For the text-containing cell, return its midpoint in (x, y) coordinate format. 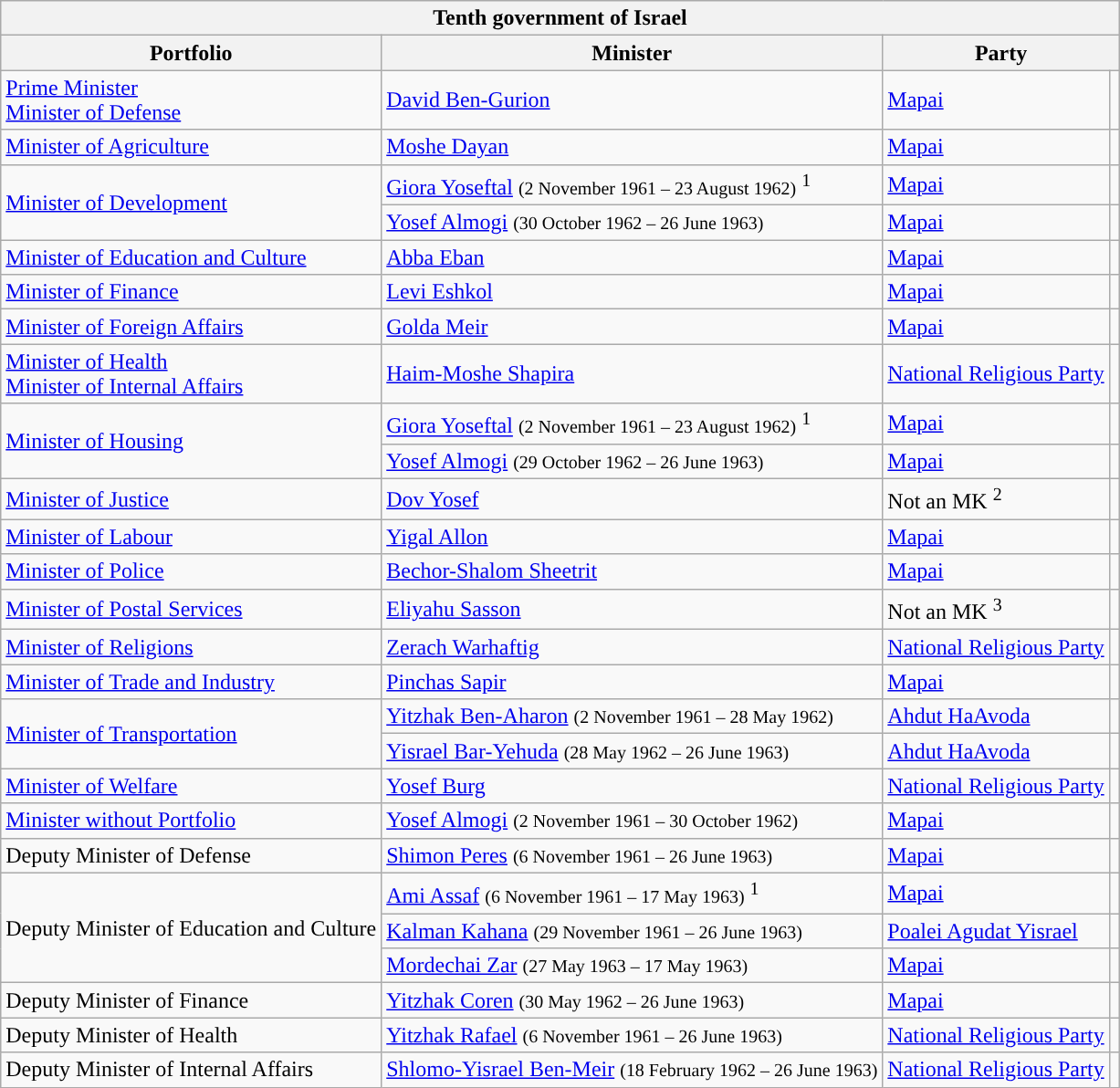
Golda Meir (632, 327)
Minister of Welfare (192, 786)
Minister of Development (192, 203)
Deputy Minister of Health (192, 1035)
Prime MinisterMinister of Defense (192, 100)
Not an MK 2 (996, 498)
Moshe Dayan (632, 147)
Pinchas Sapir (632, 682)
Yisrael Bar-Yehuda (28 May 1962 – 26 June 1963) (632, 751)
Deputy Minister of Education and Culture (192, 927)
Yosef Almogi (2 November 1961 – 30 October 1962) (632, 821)
Kalman Kahana (29 November 1961 – 26 June 1963) (632, 931)
Minister of Finance (192, 292)
Minister of Religions (192, 647)
Eliyahu Sasson (632, 610)
Bechor-Shalom Sheetrit (632, 571)
Not an MK 3 (996, 610)
Minister of Education and Culture (192, 257)
Minister of Agriculture (192, 147)
Mordechai Zar (27 May 1963 – 17 May 1963) (632, 966)
Minister of Trade and Industry (192, 682)
Deputy Minister of Defense (192, 855)
Shlomo-Yisrael Ben-Meir (18 February 1962 – 26 June 1963) (632, 1070)
Yitzhak Coren (30 May 1962 – 26 June 1963) (632, 1000)
Minister of Foreign Affairs (192, 327)
Yosef Almogi (29 October 1962 – 26 June 1963) (632, 461)
Minister (632, 53)
Party (1000, 53)
Minister of Transportation (192, 734)
Zerach Warhaftig (632, 647)
Minister of Justice (192, 498)
Haim-Moshe Shapira (632, 374)
Yosef Burg (632, 786)
Minister of Housing (192, 442)
Dov Yosef (632, 498)
Tenth government of Israel (560, 18)
Minister of Postal Services (192, 610)
Abba Eban (632, 257)
Yitzhak Ben-Aharon (2 November 1961 – 28 May 1962) (632, 717)
Ami Assaf (6 November 1961 – 17 May 1963) 1 (632, 893)
Yitzhak Rafael (6 November 1961 – 26 June 1963) (632, 1035)
David Ben-Gurion (632, 100)
Yigal Allon (632, 537)
Minister without Portfolio (192, 821)
Shimon Peres (6 November 1961 – 26 June 1963) (632, 855)
Minister of Labour (192, 537)
Minister of HealthMinister of Internal Affairs (192, 374)
Poalei Agudat Yisrael (996, 931)
Deputy Minister of Internal Affairs (192, 1070)
Minister of Police (192, 571)
Yosef Almogi (30 October 1962 – 26 June 1963) (632, 223)
Deputy Minister of Finance (192, 1000)
Levi Eshkol (632, 292)
Portfolio (192, 53)
